Pinpoint the cell where the given text exists, returning its [X, Y] midpoint coordinate. 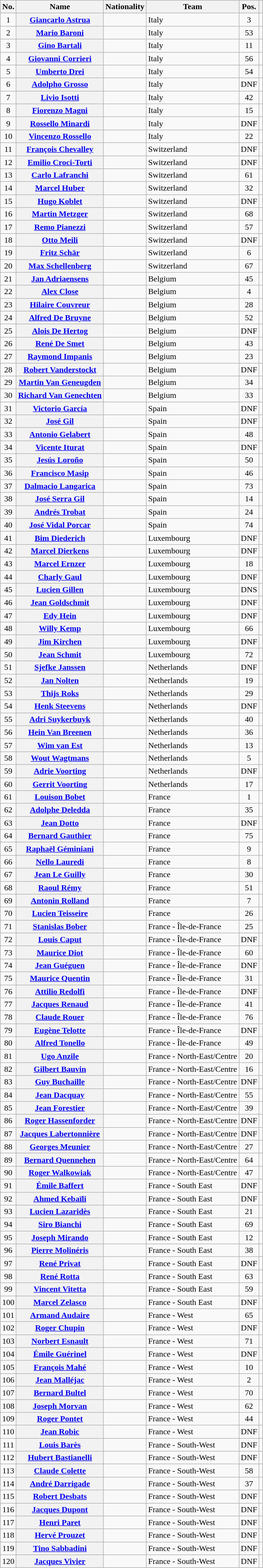
Eugène Telotte [60, 1030]
Sjefke Janssen [60, 667]
Carlo Lafranchi [60, 175]
Jacques Labertonnière [60, 1134]
Vincenzo Rossello [60, 136]
101 [8, 1315]
Claude Colette [60, 1471]
Jean Forestier [60, 1108]
Otto Meili [60, 240]
88 [8, 1147]
Émile Guérinel [60, 1354]
Antonio Gelabert [60, 434]
Marcel Huber [60, 188]
78 [8, 1017]
Jean Dacquay [60, 1095]
Giancarlo Astrua [60, 20]
Adri Suykerbuyk [60, 719]
Lucien Gillen [60, 590]
Jean Le Guilly [60, 875]
Lucien Lazaridès [60, 1212]
107 [8, 1393]
No. [8, 7]
René Rotta [60, 1276]
Bim Diederich [60, 538]
83 [8, 1082]
120 [8, 1561]
Martin Van Geneugden [60, 383]
81 [8, 1056]
Victorio García [60, 408]
François Mahé [60, 1367]
Louis Caput [60, 939]
85 [8, 1108]
116 [8, 1509]
Alfred Tonello [60, 1043]
95 [8, 1238]
Nationality [125, 7]
Hubert Bastianelli [60, 1458]
Francisco Masip [60, 473]
97 [8, 1263]
Jesús Loroño [60, 460]
Name [60, 7]
Norbert Esnault [60, 1341]
Adolphe Deledda [60, 810]
115 [8, 1497]
Roger Walkowiak [60, 1173]
Mario Baroni [60, 33]
Remo Pianezzi [60, 227]
François Chevalley [60, 149]
Thijs Roks [60, 693]
100 [8, 1302]
Pierre Molinéris [60, 1250]
Richard Van Genechten [60, 395]
105 [8, 1367]
Wout Wagtmans [60, 758]
86 [8, 1121]
Charly Gaul [60, 577]
Nello Lauredi [60, 862]
77 [8, 1004]
84 [8, 1095]
Ahmed Kebaïli [60, 1198]
94 [8, 1225]
Hilaire Couvreur [60, 305]
Adrie Voorting [60, 771]
Gerrit Voorting [60, 784]
110 [8, 1432]
Team [193, 7]
Robert Desbats [60, 1497]
Maurice Quentin [60, 978]
Adolpho Grosso [60, 84]
Maurice Diot [60, 952]
Joseph Mirando [60, 1238]
José Gil [60, 421]
Raoul Rémy [60, 888]
Robert Vanderstockt [60, 369]
Henri Paret [60, 1522]
José Serra Gil [60, 499]
Jacques Vivier [60, 1561]
Bernard Gauthier [60, 836]
Louis Barès [60, 1445]
79 [8, 1030]
117 [8, 1522]
Lucien Teisseire [60, 914]
Roger Pontet [60, 1419]
Louison Bobet [60, 797]
Marcel Zelasco [60, 1302]
Rossello Minardi [60, 123]
96 [8, 1250]
82 [8, 1069]
89 [8, 1160]
Raymond Impanis [60, 356]
Giovanni Corrieri [60, 59]
112 [8, 1458]
Jim Kirchen [60, 642]
Martin Metzger [60, 214]
Jean Goldschmit [60, 603]
114 [8, 1484]
Edy Hein [60, 616]
Hugo Koblet [60, 201]
Jean Schmit [60, 654]
Henk Steevens [60, 706]
Georges Meunier [60, 1147]
DNS [249, 590]
Émile Baffert [60, 1185]
Vicente Iturat [60, 447]
Guy Buchaille [60, 1082]
Gilbert Bauvin [60, 1069]
Marcel Ernzer [60, 564]
91 [8, 1185]
Jan Nolten [60, 680]
80 [8, 1043]
92 [8, 1198]
Andrés Trobat [60, 512]
Jacques Dupont [60, 1509]
Joseph Morvan [60, 1406]
Jean Guéguen [60, 965]
Willy Kemp [60, 629]
Jean Malléjac [60, 1380]
Stanislas Bober [60, 926]
Alex Close [60, 292]
Fiorenzo Magni [60, 110]
Marcel Dierkens [60, 551]
Vincent Vitetta [60, 1289]
111 [8, 1445]
Gino Bartali [60, 46]
102 [8, 1328]
119 [8, 1548]
103 [8, 1341]
Hein Van Breenen [60, 732]
Hervé Prouzet [60, 1535]
Fritz Schär [60, 253]
Tino Sabbadini [60, 1548]
René De Smet [60, 343]
José Vidal Porcar [60, 525]
118 [8, 1535]
Pos. [249, 7]
Alfred De Bruyne [60, 318]
Claude Rouer [60, 1017]
Jean Robic [60, 1432]
Ugo Anzile [60, 1056]
André Darrigade [60, 1484]
113 [8, 1471]
90 [8, 1173]
106 [8, 1380]
Roger Chupin [60, 1328]
Attilio Redolfi [60, 991]
Antonin Rolland [60, 901]
Jacques Renaud [60, 1004]
Emilio Croci-Torti [60, 162]
109 [8, 1419]
93 [8, 1212]
Siro Bianchi [60, 1225]
98 [8, 1276]
99 [8, 1289]
Dalmacio Langarica [60, 486]
87 [8, 1134]
108 [8, 1406]
René Privat [60, 1263]
Max Schellenberg [60, 266]
104 [8, 1354]
Bernard Bultel [60, 1393]
Umberto Drei [60, 71]
Jan Adriaensens [60, 279]
Wim van Est [60, 745]
Raphaël Géminiani [60, 849]
Jean Dotto [60, 823]
Bernard Quennehen [60, 1160]
Armand Audaire [60, 1315]
Alois De Hertog [60, 330]
Livio Isotti [60, 97]
Roger Hassenforder [60, 1121]
